Scan for the cell matching the given text and deliver its [X, Y] coordinate at center. 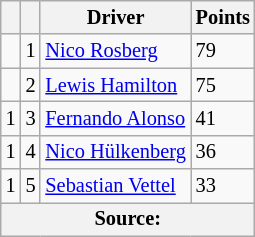
2 [31, 85]
79 [223, 51]
75 [223, 85]
Points [223, 17]
Fernando Alonso [115, 118]
5 [31, 186]
Nico Hülkenberg [115, 152]
3 [31, 118]
4 [31, 152]
Lewis Hamilton [115, 85]
33 [223, 186]
Source: [128, 219]
Nico Rosberg [115, 51]
Sebastian Vettel [115, 186]
Driver [115, 17]
36 [223, 152]
41 [223, 118]
